Capture the cell that displays the provided text and extract its [X, Y] central coordinate. 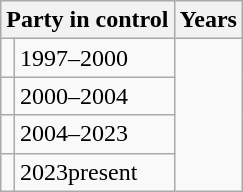
2004–2023 [94, 134]
Years [208, 20]
2023present [94, 172]
1997–2000 [94, 58]
2000–2004 [94, 96]
Party in control [88, 20]
